Detect which cell encompasses the target text, then output its [x, y] center coordinate. 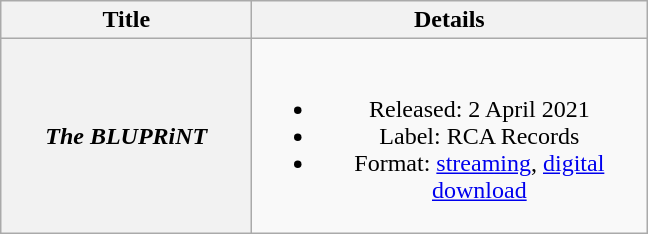
The BLUPRiNT [126, 136]
Released: 2 April 2021Label: RCA RecordsFormat: streaming, digital download [450, 136]
Title [126, 20]
Details [450, 20]
